Scan for the cell matching the given text and deliver its [X, Y] coordinate at center. 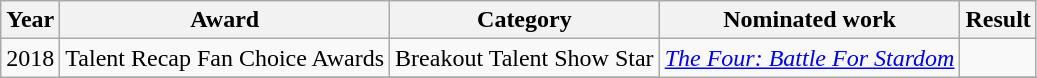
2018 [30, 58]
Year [30, 20]
Category [525, 20]
Talent Recap Fan Choice Awards [225, 58]
Result [998, 20]
Award [225, 20]
The Four: Battle For Stardom [810, 58]
Breakout Talent Show Star [525, 58]
Nominated work [810, 20]
